Return [X, Y] of the center of cell containing provided text 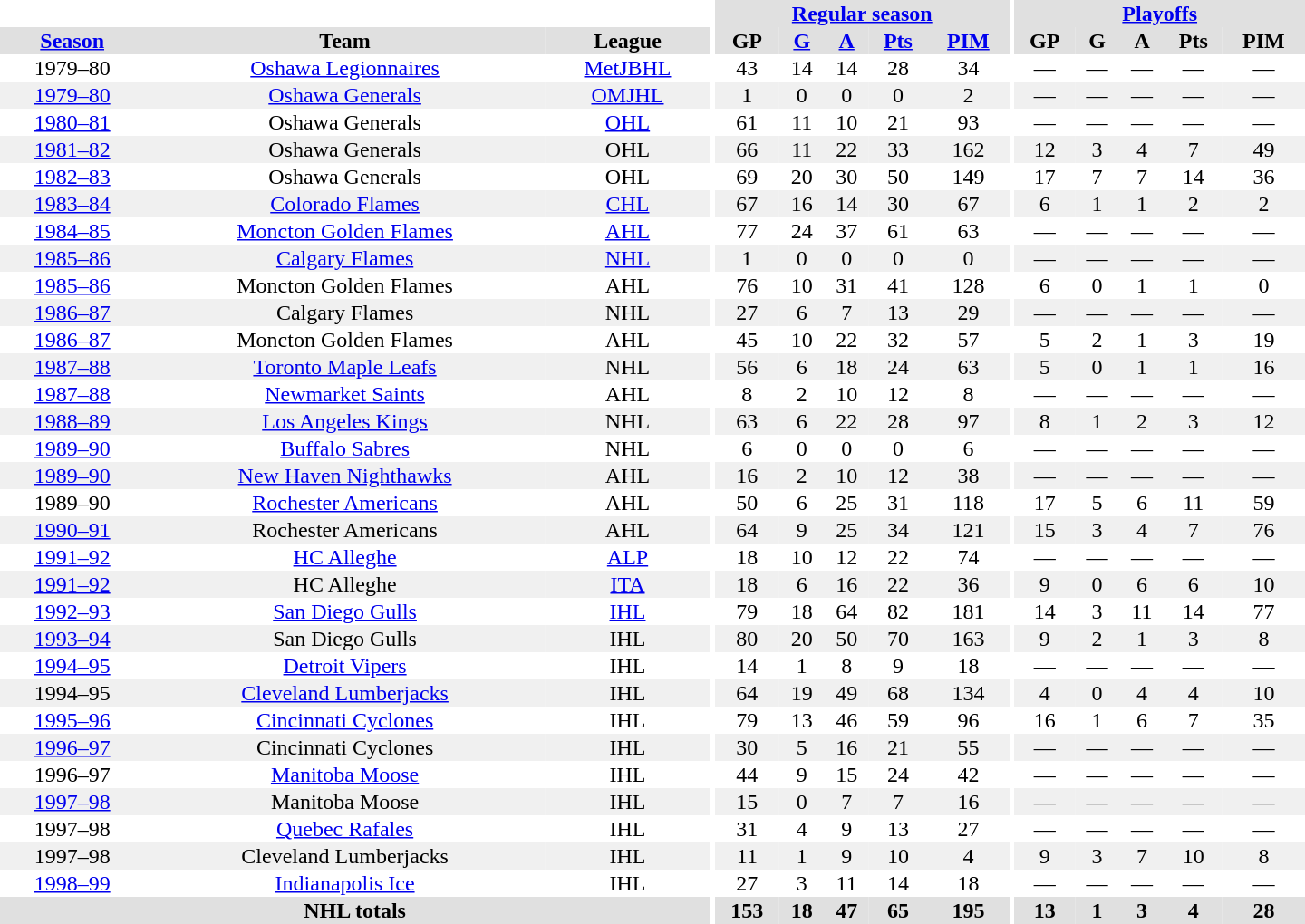
56 [747, 367]
38 [968, 476]
Toronto Maple Leafs [344, 367]
35 [1263, 720]
ITA [627, 584]
29 [968, 313]
33 [898, 149]
44 [747, 775]
1980–81 [72, 122]
Colorado Flames [344, 204]
55 [968, 747]
121 [968, 530]
68 [898, 693]
42 [968, 775]
1993–94 [72, 639]
181 [968, 611]
Detroit Vipers [344, 666]
118 [968, 503]
69 [747, 177]
CHL [627, 204]
MetJBHL [627, 68]
57 [968, 340]
League [627, 41]
1995–96 [72, 720]
Oshawa Legionnaires [344, 68]
43 [747, 68]
1981–82 [72, 149]
162 [968, 149]
Quebec Rafales [344, 829]
128 [968, 285]
97 [968, 421]
Los Angeles Kings [344, 421]
70 [898, 639]
153 [747, 910]
80 [747, 639]
1988–89 [72, 421]
32 [898, 340]
Playoffs [1160, 14]
New Haven Nighthawks [344, 476]
93 [968, 122]
66 [747, 149]
Season [72, 41]
163 [968, 639]
NHL totals [355, 910]
ALP [627, 557]
1990–91 [72, 530]
37 [846, 231]
47 [846, 910]
Buffalo Sabres [344, 448]
Team [344, 41]
1998–99 [72, 883]
Newmarket Saints [344, 394]
74 [968, 557]
Regular season [863, 14]
41 [898, 285]
65 [898, 910]
Indianapolis Ice [344, 883]
1983–84 [72, 204]
1982–83 [72, 177]
134 [968, 693]
OMJHL [627, 95]
82 [898, 611]
46 [846, 720]
1992–93 [72, 611]
1984–85 [72, 231]
195 [968, 910]
149 [968, 177]
96 [968, 720]
45 [747, 340]
